Scan for the cell matching the given text and deliver its [X, Y] coordinate at center. 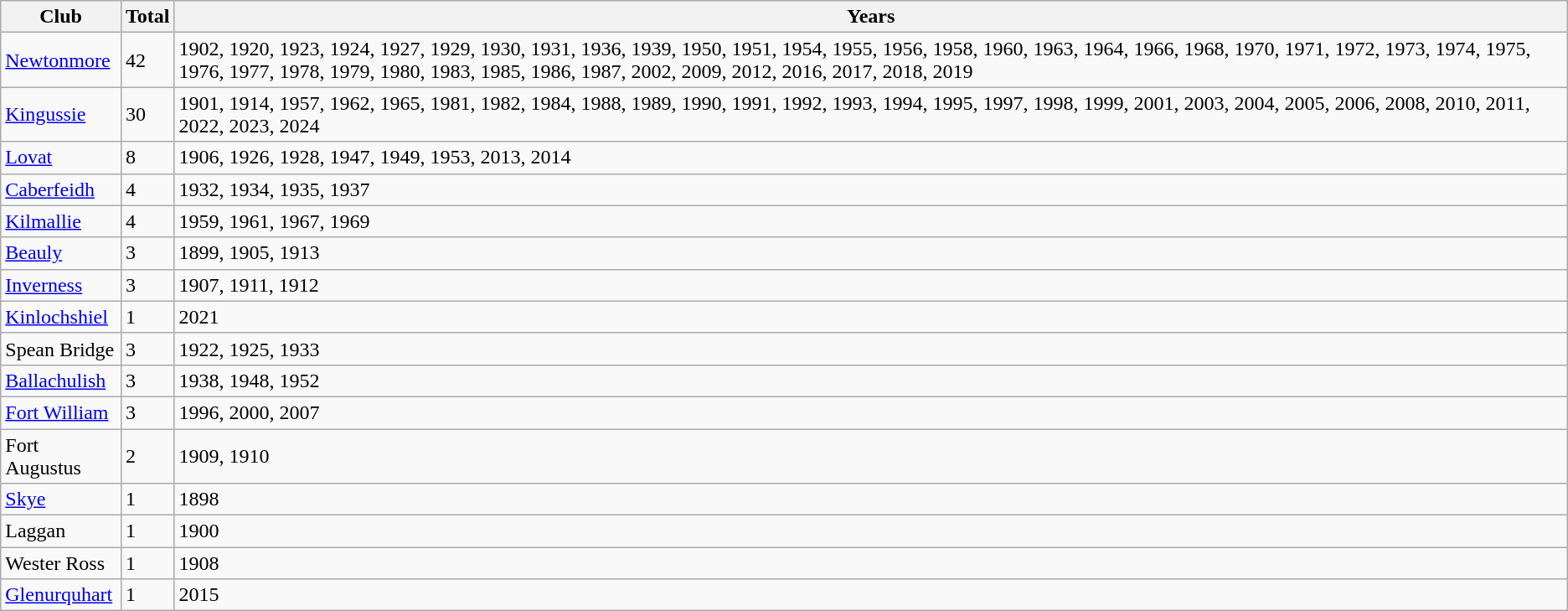
8 [147, 158]
1959, 1961, 1967, 1969 [871, 221]
1900 [871, 531]
Years [871, 17]
Glenurquhart [61, 595]
Kilmallie [61, 221]
Caberfeidh [61, 189]
Club [61, 17]
42 [147, 60]
1898 [871, 500]
2 [147, 456]
1906, 1926, 1928, 1947, 1949, 1953, 2013, 2014 [871, 158]
1907, 1911, 1912 [871, 285]
Ballachulish [61, 381]
Skye [61, 500]
Spean Bridge [61, 349]
Beauly [61, 253]
Lovat [61, 158]
1996, 2000, 2007 [871, 412]
Fort Augustus [61, 456]
1908 [871, 563]
2021 [871, 317]
Laggan [61, 531]
Wester Ross [61, 563]
1938, 1948, 1952 [871, 381]
2015 [871, 595]
1922, 1925, 1933 [871, 349]
30 [147, 114]
Total [147, 17]
1909, 1910 [871, 456]
Kingussie [61, 114]
1899, 1905, 1913 [871, 253]
Newtonmore [61, 60]
Inverness [61, 285]
Fort William [61, 412]
Kinlochshiel [61, 317]
1932, 1934, 1935, 1937 [871, 189]
